Return the (x, y) coordinate for the center point of the cell that contains the specified text.  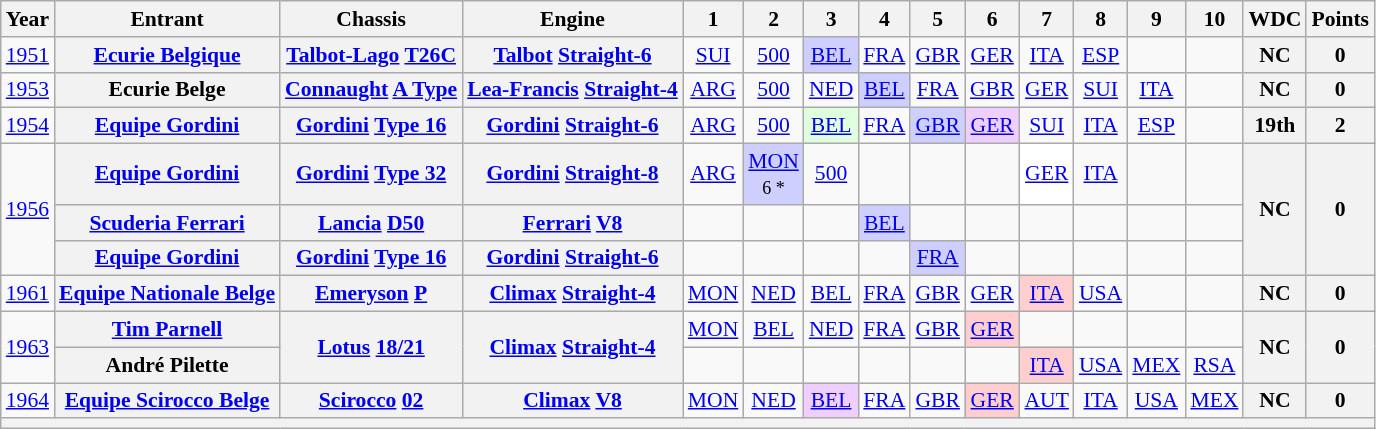
Scirocco 02 (371, 401)
Ecurie Belgique (167, 55)
6 (992, 19)
1954 (28, 126)
Year (28, 19)
MON6 * (774, 174)
Tim Parnell (167, 330)
WDC (1274, 19)
Chassis (371, 19)
1951 (28, 55)
Lea-Francis Straight-4 (572, 90)
Engine (572, 19)
AUT (1046, 401)
André Pilette (167, 365)
19th (1274, 126)
Connaught A Type (371, 90)
Scuderia Ferrari (167, 223)
1956 (28, 210)
10 (1214, 19)
Gordini Straight-8 (572, 174)
Climax V8 (572, 401)
Points (1340, 19)
RSA (1214, 365)
1953 (28, 90)
9 (1156, 19)
3 (831, 19)
Ecurie Belge (167, 90)
1964 (28, 401)
Equipe Nationale Belge (167, 294)
4 (884, 19)
Lotus 18/21 (371, 348)
1 (714, 19)
1961 (28, 294)
Gordini Type 32 (371, 174)
Equipe Scirocco Belge (167, 401)
Emeryson P (371, 294)
7 (1046, 19)
Lancia D50 (371, 223)
Entrant (167, 19)
1963 (28, 348)
8 (1100, 19)
Ferrari V8 (572, 223)
5 (938, 19)
Talbot-Lago T26C (371, 55)
Talbot Straight-6 (572, 55)
